Identify which cell holds the provided text, then report its (x, y) central coordinate. 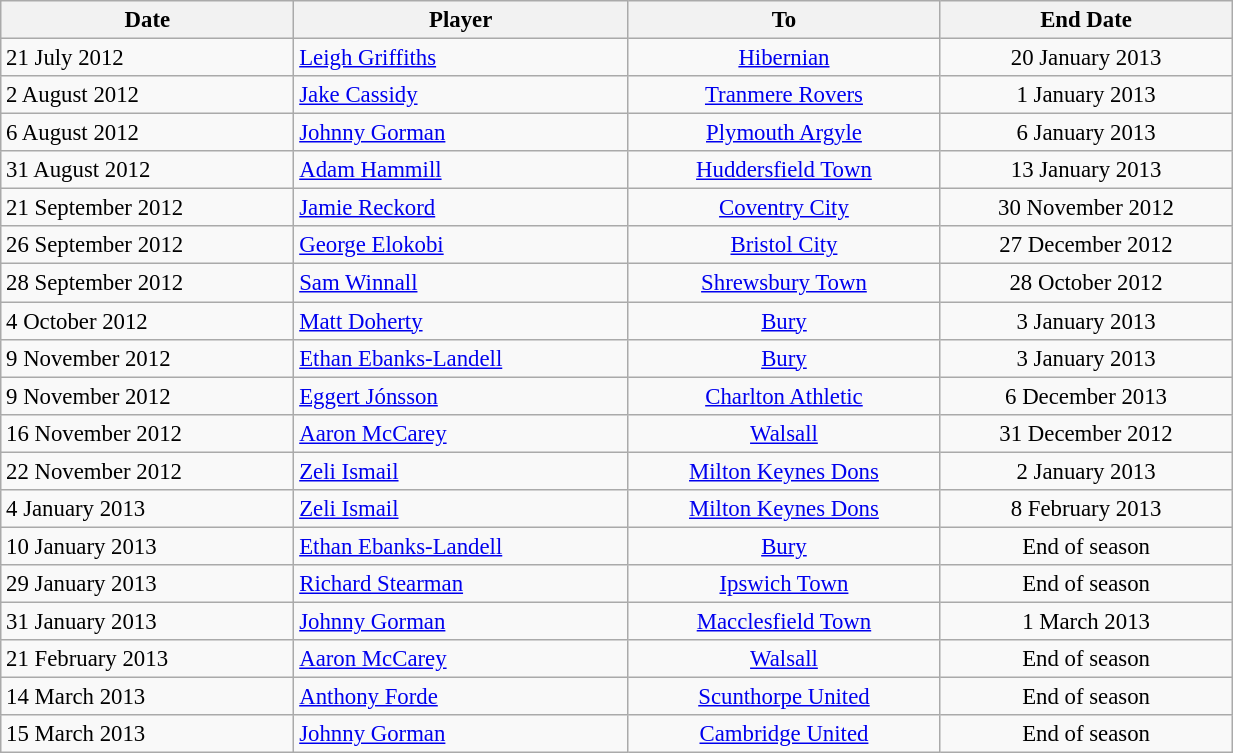
8 February 2013 (1086, 509)
Macclesfield Town (784, 621)
4 October 2012 (148, 321)
2 August 2012 (148, 95)
Jamie Reckord (461, 208)
4 January 2013 (148, 509)
Richard Stearman (461, 584)
Eggert Jónsson (461, 396)
28 October 2012 (1086, 283)
22 November 2012 (148, 471)
George Elokobi (461, 245)
1 March 2013 (1086, 621)
Bristol City (784, 245)
30 November 2012 (1086, 208)
26 September 2012 (148, 245)
28 September 2012 (148, 283)
Anthony Forde (461, 697)
27 December 2012 (1086, 245)
21 February 2013 (148, 659)
Adam Hammill (461, 170)
Date (148, 20)
Huddersfield Town (784, 170)
Jake Cassidy (461, 95)
2 January 2013 (1086, 471)
29 January 2013 (148, 584)
Cambridge United (784, 734)
Scunthorpe United (784, 697)
6 January 2013 (1086, 133)
End Date (1086, 20)
Ipswich Town (784, 584)
31 December 2012 (1086, 433)
Matt Doherty (461, 321)
Charlton Athletic (784, 396)
6 August 2012 (148, 133)
14 March 2013 (148, 697)
Plymouth Argyle (784, 133)
10 January 2013 (148, 546)
31 January 2013 (148, 621)
16 November 2012 (148, 433)
13 January 2013 (1086, 170)
Tranmere Rovers (784, 95)
Sam Winnall (461, 283)
31 August 2012 (148, 170)
21 July 2012 (148, 58)
To (784, 20)
Player (461, 20)
21 September 2012 (148, 208)
Coventry City (784, 208)
1 January 2013 (1086, 95)
Hibernian (784, 58)
6 December 2013 (1086, 396)
15 March 2013 (148, 734)
Shrewsbury Town (784, 283)
Leigh Griffiths (461, 58)
20 January 2013 (1086, 58)
